Capture the cell that displays the provided text and extract its [X, Y] central coordinate. 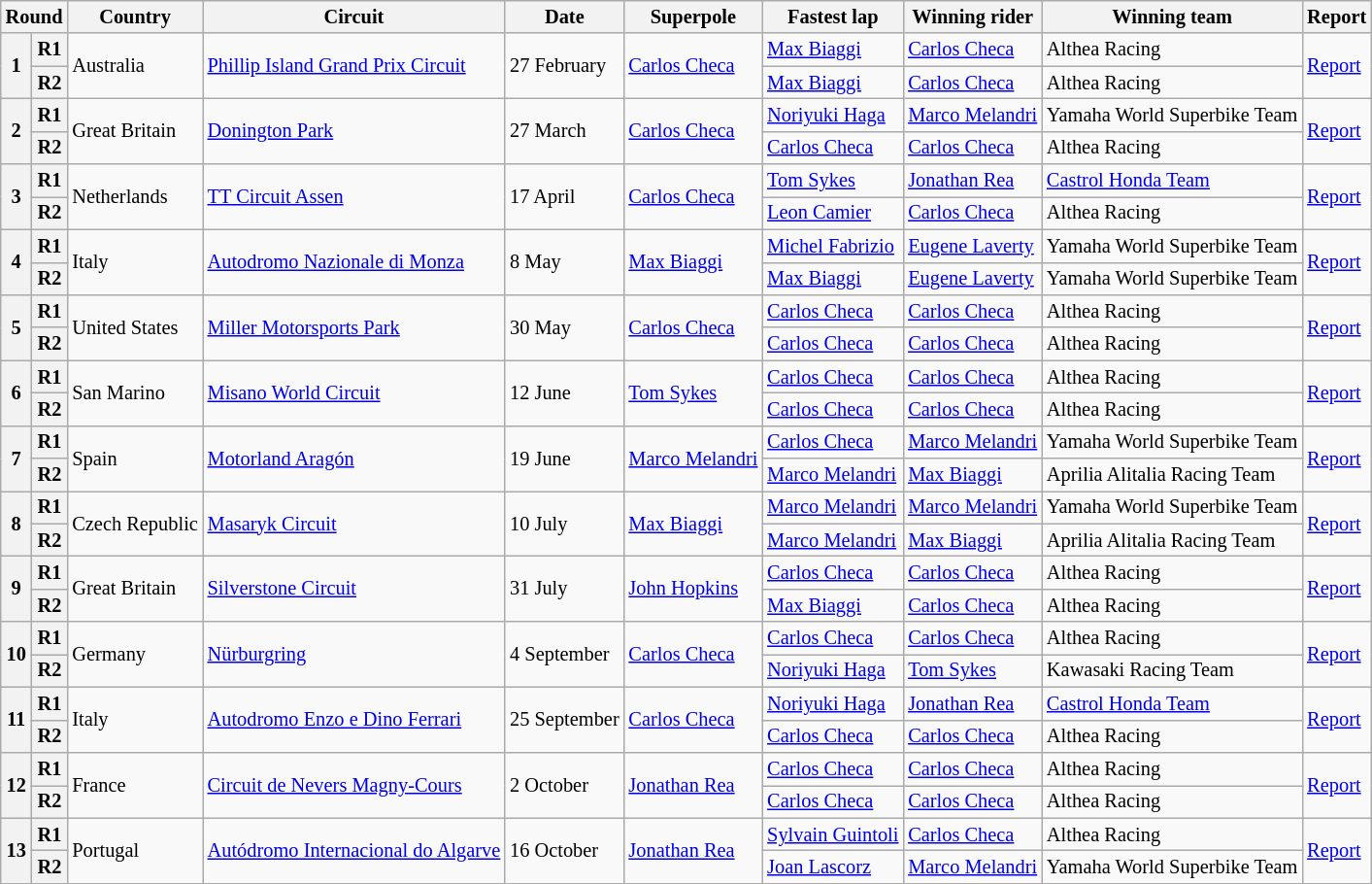
Silverstone Circuit [353, 589]
12 [17, 785]
John Hopkins [693, 589]
Netherlands [134, 196]
1 [17, 66]
30 May [564, 326]
Portugal [134, 851]
12 June [564, 392]
Motorland Aragón [353, 459]
Country [134, 17]
5 [17, 326]
Sylvain Guintoli [833, 834]
Nürburgring [353, 655]
United States [134, 326]
Donington Park [353, 130]
Czech Republic [134, 523]
Australia [134, 66]
19 June [564, 459]
San Marino [134, 392]
10 July [564, 523]
4 [17, 262]
Date [564, 17]
Michel Fabrizio [833, 246]
9 [17, 589]
7 [17, 459]
Autodromo Enzo e Dino Ferrari [353, 719]
11 [17, 719]
Misano World Circuit [353, 392]
France [134, 785]
10 [17, 655]
Miller Motorsports Park [353, 326]
Winning rider [973, 17]
6 [17, 392]
2 October [564, 785]
Leon Camier [833, 213]
27 March [564, 130]
Circuit de Nevers Magny-Cours [353, 785]
Circuit [353, 17]
2 [17, 130]
3 [17, 196]
16 October [564, 851]
Masaryk Circuit [353, 523]
Round [35, 17]
Phillip Island Grand Prix Circuit [353, 66]
Spain [134, 459]
TT Circuit Assen [353, 196]
27 February [564, 66]
4 September [564, 655]
Winning team [1172, 17]
31 July [564, 589]
Autódromo Internacional do Algarve [353, 851]
Autodromo Nazionale di Monza [353, 262]
Superpole [693, 17]
13 [17, 851]
17 April [564, 196]
Joan Lascorz [833, 867]
Kawasaki Racing Team [1172, 670]
8 [17, 523]
Germany [134, 655]
8 May [564, 262]
Fastest lap [833, 17]
25 September [564, 719]
